Output the (X, Y) coordinate of the center of the cell containing the given text.  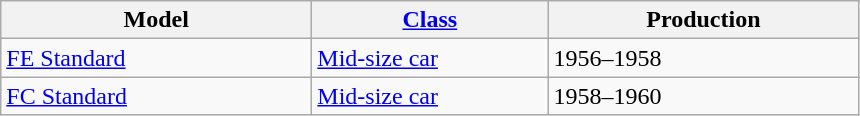
FE Standard (156, 58)
Model (156, 20)
1958–1960 (704, 96)
1956–1958 (704, 58)
Class (430, 20)
FC Standard (156, 96)
Production (704, 20)
